Scan for the cell matching the given text and deliver its [X, Y] coordinate at center. 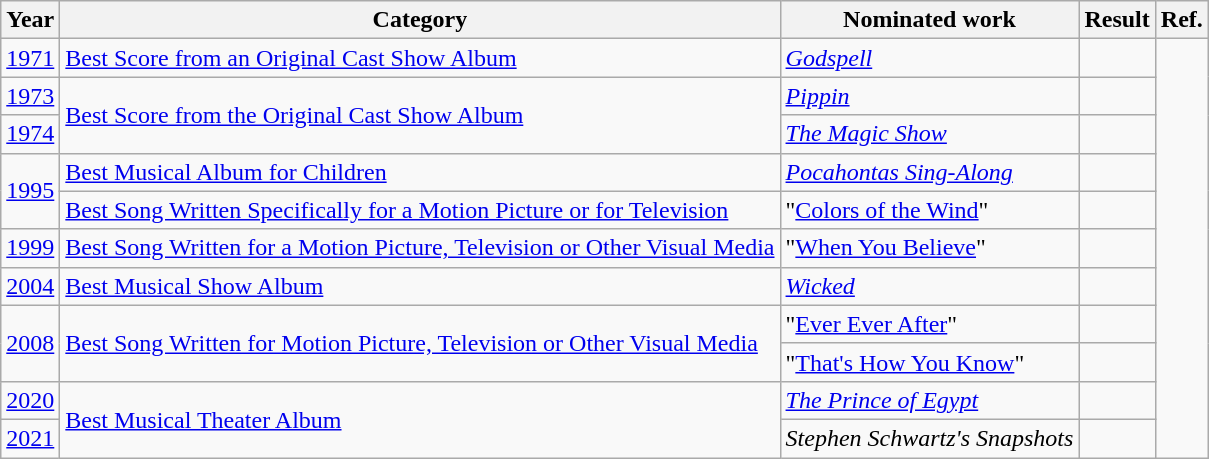
2020 [30, 400]
The Prince of Egypt [930, 400]
Best Musical Show Album [420, 286]
"Colors of the Wind" [930, 210]
1999 [30, 248]
Category [420, 20]
1974 [30, 134]
"When You Believe" [930, 248]
Best Song Written Specifically for a Motion Picture or for Television [420, 210]
Best Musical Album for Children [420, 172]
Pippin [930, 96]
Best Score from an Original Cast Show Album [420, 58]
"Ever Ever After" [930, 324]
"That's How You Know" [930, 362]
Result [1117, 20]
Nominated work [930, 20]
1995 [30, 191]
2008 [30, 343]
Best Song Written for a Motion Picture, Television or Other Visual Media [420, 248]
Pocahontas Sing-Along [930, 172]
Ref. [1182, 20]
1971 [30, 58]
2004 [30, 286]
Stephen Schwartz's Snapshots [930, 438]
Best Musical Theater Album [420, 419]
The Magic Show [930, 134]
Year [30, 20]
2021 [30, 438]
Best Song Written for Motion Picture, Television or Other Visual Media [420, 343]
1973 [30, 96]
Best Score from the Original Cast Show Album [420, 115]
Wicked [930, 286]
Godspell [930, 58]
